Search for the cell housing the specified text and yield its (x, y) center coordinate. 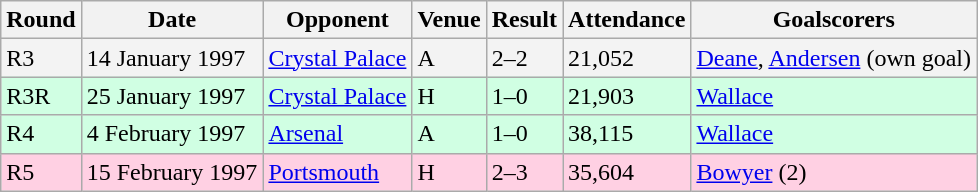
Round (41, 20)
Deane, Andersen (own goal) (834, 58)
15 February 1997 (172, 172)
14 January 1997 (172, 58)
R5 (41, 172)
21,052 (627, 58)
Opponent (338, 20)
25 January 1997 (172, 96)
Arsenal (338, 134)
Portsmouth (338, 172)
21,903 (627, 96)
35,604 (627, 172)
Attendance (627, 20)
R4 (41, 134)
4 February 1997 (172, 134)
Bowyer (2) (834, 172)
Date (172, 20)
R3R (41, 96)
38,115 (627, 134)
R3 (41, 58)
2–2 (524, 58)
Result (524, 20)
Venue (449, 20)
Goalscorers (834, 20)
2–3 (524, 172)
